Extract the [x, y] coordinate from the center of the cell holding the provided text.  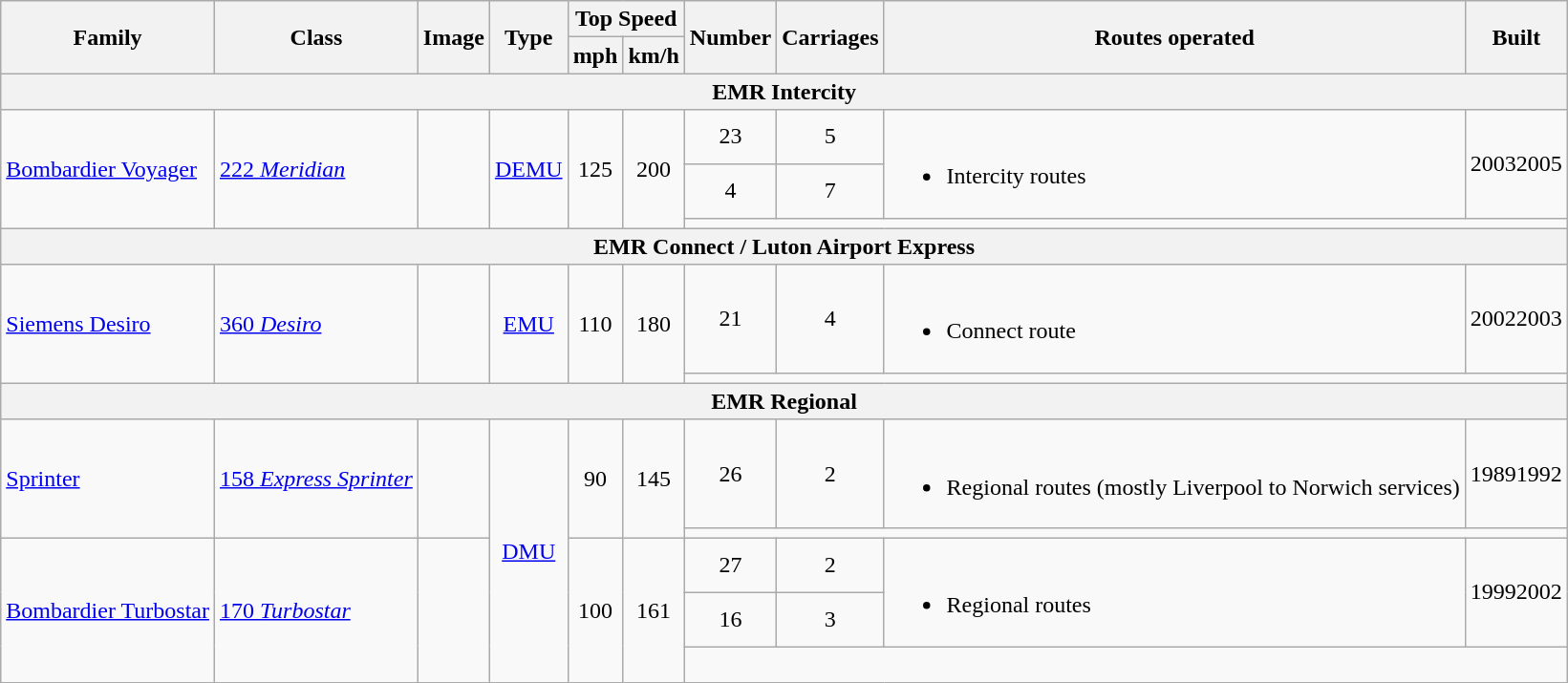
Regional routes (mostly Liverpool to Norwich services) [1174, 474]
Siemens Desiro [108, 324]
161 [654, 609]
26 [730, 474]
EMU [528, 324]
DMU [528, 550]
Sprinter [108, 479]
Class [315, 37]
DEMU [528, 169]
180 [654, 324]
200 [654, 169]
Bombardier Turbostar [108, 609]
20022003 [1515, 319]
Regional routes [1174, 592]
EMR Regional [784, 401]
Top Speed [626, 19]
Type [528, 37]
110 [595, 324]
Routes operated [1174, 37]
125 [595, 169]
Bombardier Voyager [108, 169]
Number [730, 37]
EMR Connect / Luton Airport Express [784, 246]
Intercity routes [1174, 164]
19992002 [1515, 592]
222 Meridian [315, 169]
Connect route [1174, 319]
Family [108, 37]
90 [595, 479]
21 [730, 319]
23 [730, 138]
170 Turbostar [315, 609]
mph [595, 55]
EMR Intercity [784, 92]
16 [730, 619]
145 [654, 479]
Image [453, 37]
Carriages [830, 37]
km/h [654, 55]
20032005 [1515, 164]
3 [830, 619]
7 [830, 191]
360 Desiro [315, 324]
100 [595, 609]
5 [830, 138]
158 Express Sprinter [315, 479]
27 [730, 566]
19891992 [1515, 474]
Built [1515, 37]
